For the text-containing cell, return its midpoint in (X, Y) coordinate format. 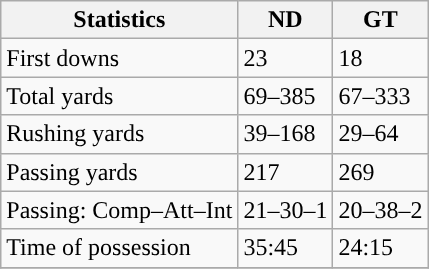
35:45 (286, 248)
GT (380, 20)
ND (286, 20)
23 (286, 58)
Total yards (120, 96)
Passing: Comp–Att–Int (120, 210)
69–385 (286, 96)
Time of possession (120, 248)
67–333 (380, 96)
20–38–2 (380, 210)
First downs (120, 58)
29–64 (380, 134)
Passing yards (120, 172)
Rushing yards (120, 134)
269 (380, 172)
Statistics (120, 20)
21–30–1 (286, 210)
39–168 (286, 134)
217 (286, 172)
18 (380, 58)
24:15 (380, 248)
